Identify which cell holds the provided text, then report its [X, Y] central coordinate. 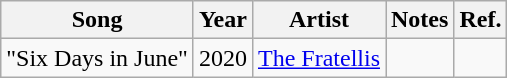
Song [98, 20]
2020 [222, 58]
Year [222, 20]
Notes [420, 20]
Artist [318, 20]
The Fratellis [318, 58]
Ref. [480, 20]
"Six Days in June" [98, 58]
